Determine the (x, y) coordinate at the center of the cell enclosing the given text.  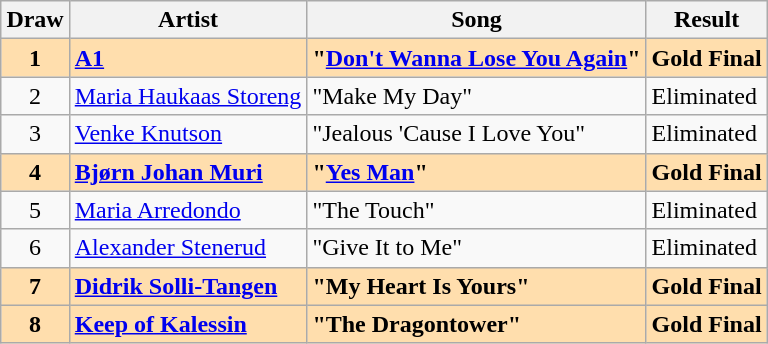
Maria Haukaas Storeng (188, 96)
5 (35, 210)
Draw (35, 20)
"Give It to Me" (476, 248)
"Make My Day" (476, 96)
Artist (188, 20)
Venke Knutson (188, 134)
Keep of Kalessin (188, 324)
Bjørn Johan Muri (188, 172)
Alexander Stenerud (188, 248)
"The Touch" (476, 210)
4 (35, 172)
Didrik Solli-Tangen (188, 286)
6 (35, 248)
"My Heart Is Yours" (476, 286)
2 (35, 96)
8 (35, 324)
3 (35, 134)
"The Dragontower" (476, 324)
"Don't Wanna Lose You Again" (476, 58)
7 (35, 286)
Song (476, 20)
Maria Arredondo (188, 210)
1 (35, 58)
"Jealous 'Cause I Love You" (476, 134)
Result (706, 20)
A1 (188, 58)
"Yes Man" (476, 172)
